Output the [X, Y] coordinate of the center of the cell containing the given text.  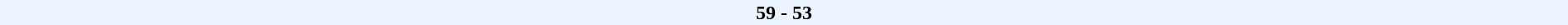
59 - 53 [784, 12]
